Find where the given text appears and provide that cell's center as [x, y] coordinate. 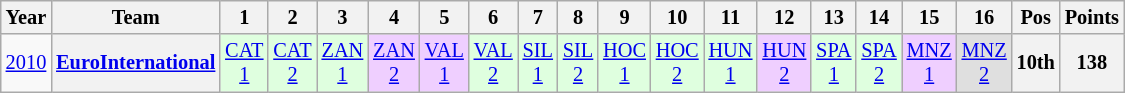
Points [1092, 17]
9 [624, 17]
VAL1 [444, 63]
10 [678, 17]
HUN2 [784, 63]
ZAN2 [394, 63]
2010 [26, 63]
12 [784, 17]
MNZ1 [930, 63]
EuroInternational [136, 63]
4 [394, 17]
SIL2 [578, 63]
Pos [1036, 17]
SPA1 [834, 63]
Year [26, 17]
2 [292, 17]
CAT1 [244, 63]
HUN1 [731, 63]
ZAN1 [343, 63]
11 [731, 17]
3 [343, 17]
CAT2 [292, 63]
HOC2 [678, 63]
Team [136, 17]
16 [984, 17]
1 [244, 17]
SIL1 [538, 63]
7 [538, 17]
MNZ2 [984, 63]
HOC1 [624, 63]
15 [930, 17]
8 [578, 17]
138 [1092, 63]
5 [444, 17]
13 [834, 17]
VAL2 [494, 63]
SPA2 [878, 63]
6 [494, 17]
10th [1036, 63]
14 [878, 17]
